Locate the cell with the specified text and output its (X, Y) center coordinate. 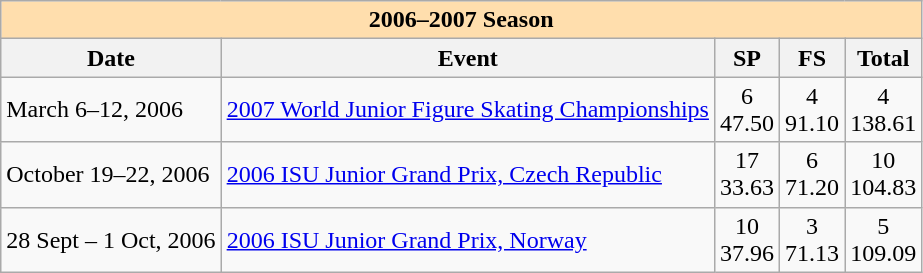
4 91.10 (812, 110)
2006 ISU Junior Grand Prix, Norway (468, 240)
October 19–22, 2006 (111, 174)
SP (746, 58)
17 33.63 (746, 174)
4 138.61 (884, 110)
10 37.96 (746, 240)
6 71.20 (812, 174)
2006–2007 Season (462, 20)
Event (468, 58)
28 Sept – 1 Oct, 2006 (111, 240)
3 71.13 (812, 240)
FS (812, 58)
2006 ISU Junior Grand Prix, Czech Republic (468, 174)
Date (111, 58)
2007 World Junior Figure Skating Championships (468, 110)
5 109.09 (884, 240)
10 104.83 (884, 174)
Total (884, 58)
6 47.50 (746, 110)
March 6–12, 2006 (111, 110)
